Extract the (X, Y) coordinate from the center of the cell holding the provided text.  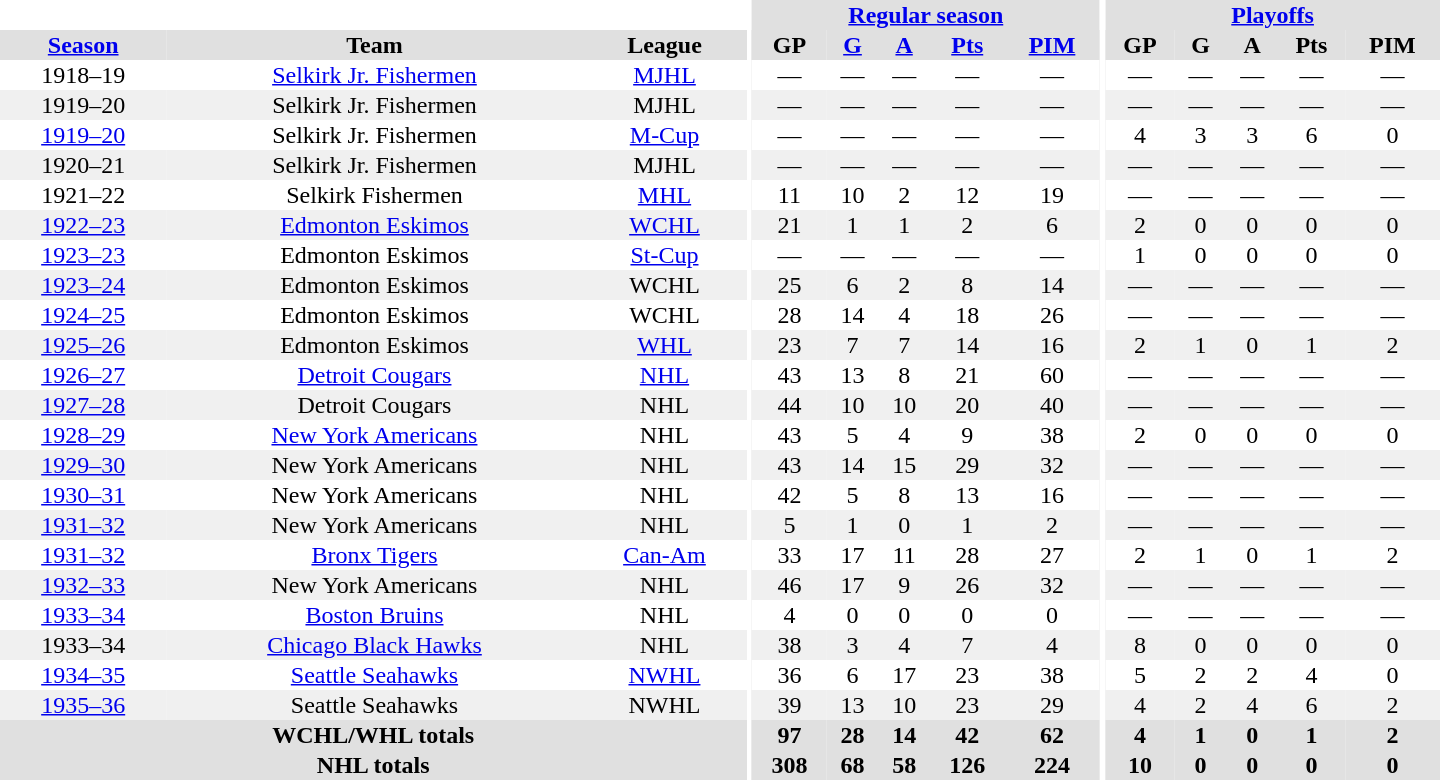
1935–36 (83, 705)
St-Cup (665, 255)
1934–35 (83, 675)
M-Cup (665, 135)
Selkirk Fishermen (374, 195)
39 (790, 705)
25 (790, 285)
62 (1052, 735)
Can-Am (665, 555)
Boston Bruins (374, 615)
44 (790, 405)
Bronx Tigers (374, 555)
1922–23 (83, 225)
15 (904, 465)
1930–31 (83, 495)
League (665, 45)
1920–21 (83, 165)
126 (968, 765)
1928–29 (83, 435)
33 (790, 555)
1926–27 (83, 375)
1927–28 (83, 405)
308 (790, 765)
36 (790, 675)
Chicago Black Hawks (374, 645)
18 (968, 315)
40 (1052, 405)
60 (1052, 375)
19 (1052, 195)
1932–33 (83, 585)
MHL (665, 195)
1921–22 (83, 195)
46 (790, 585)
Regular season (926, 15)
1923–24 (83, 285)
Season (83, 45)
1925–26 (83, 345)
58 (904, 765)
Playoffs (1272, 15)
WHL (665, 345)
20 (968, 405)
97 (790, 735)
1923–23 (83, 255)
12 (968, 195)
1924–25 (83, 315)
1918–19 (83, 75)
224 (1052, 765)
27 (1052, 555)
WCHL/WHL totals (373, 735)
NHL totals (373, 765)
68 (853, 765)
1929–30 (83, 465)
Team (374, 45)
